Pinpoint the cell where the given text exists, returning its (x, y) midpoint coordinate. 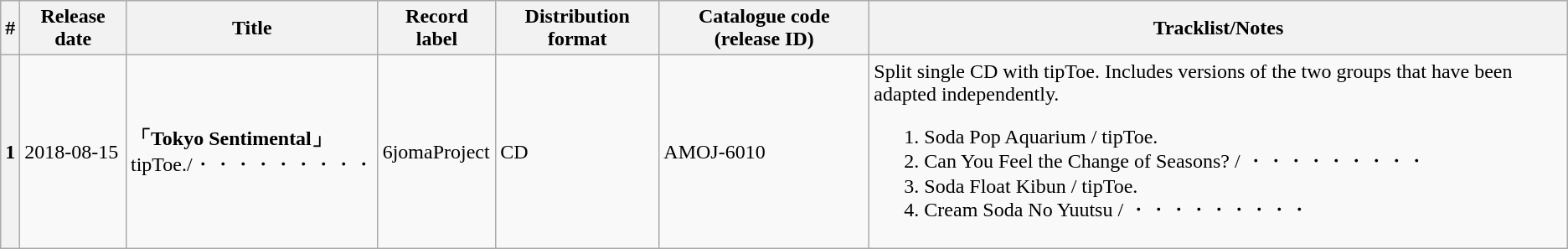
6jomaProject (437, 152)
Title (251, 29)
「Tokyo Sentimental」tipToe./・・・・・・・・・ (251, 152)
2018-08-15 (74, 152)
Catalogue code (release ID) (764, 29)
Distribution format (578, 29)
1 (10, 152)
# (10, 29)
Tracklist/Notes (1218, 29)
CD (578, 152)
AMOJ-6010 (764, 152)
Release date (74, 29)
Record label (437, 29)
